Provide the (x, y) coordinate of the cell's center where the given text is located.  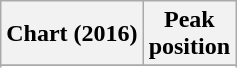
Peak position (189, 34)
Chart (2016) (72, 34)
